Extract the [x, y] coordinate from the center of the cell holding the provided text.  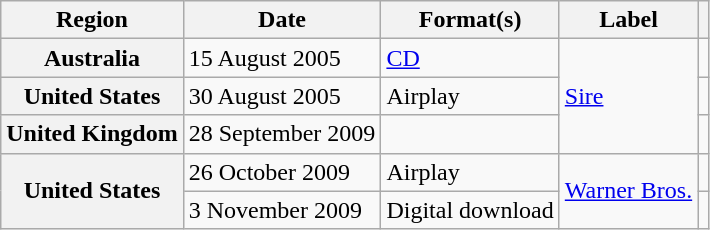
Digital download [470, 210]
30 August 2005 [282, 96]
Label [628, 20]
Date [282, 20]
Format(s) [470, 20]
United Kingdom [92, 134]
26 October 2009 [282, 172]
28 September 2009 [282, 134]
15 August 2005 [282, 58]
Region [92, 20]
Australia [92, 58]
CD [470, 58]
Sire [628, 96]
3 November 2009 [282, 210]
Warner Bros. [628, 191]
